Locate the cell with the specified text and output its [X, Y] center coordinate. 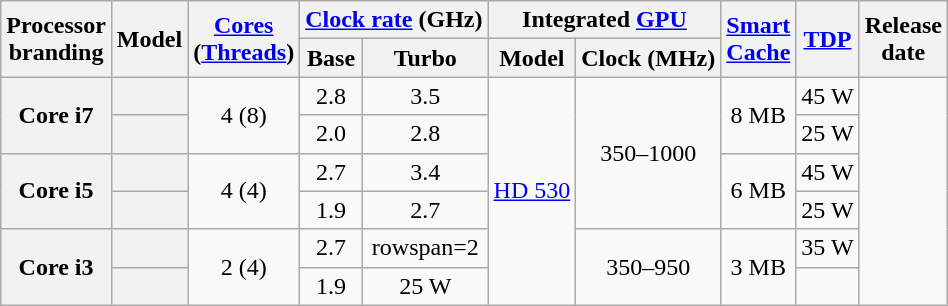
Releasedate [903, 39]
rowspan=2 [426, 248]
3 MB [758, 267]
350–1000 [648, 153]
350–950 [648, 267]
Integrated GPU [604, 20]
Core i5 [56, 191]
4 (8) [244, 115]
Processorbranding [56, 39]
Base [332, 58]
Core i7 [56, 115]
Turbo [426, 58]
35 W [828, 248]
2.0 [332, 134]
2 (4) [244, 267]
Core i3 [56, 267]
Cores(Threads) [244, 39]
3.5 [426, 96]
6 MB [758, 191]
Clock (MHz) [648, 58]
3.4 [426, 172]
8 MB [758, 115]
TDP [828, 39]
SmartCache [758, 39]
4 (4) [244, 191]
HD 530 [532, 191]
Clock rate (GHz) [394, 20]
